For the text-containing cell, return its midpoint in (x, y) coordinate format. 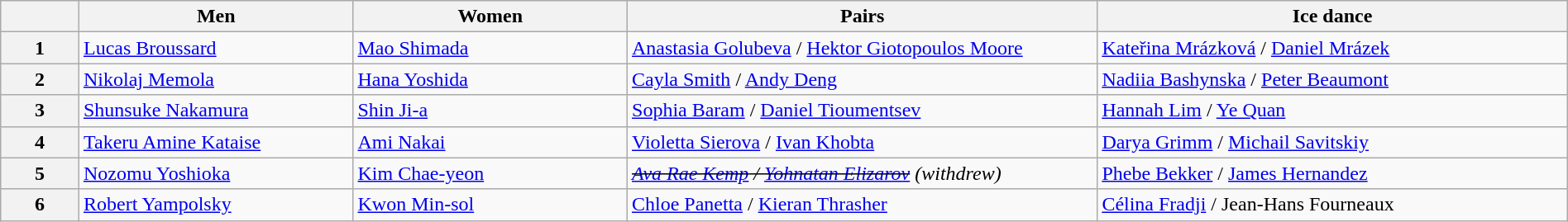
4 (40, 142)
Sophia Baram / Daniel Tioumentsev (863, 111)
Nadiia Bashynska / Peter Beaumont (1332, 79)
Kwon Min-sol (490, 205)
Cayla Smith / Andy Deng (863, 79)
Pairs (863, 17)
Darya Grimm / Michail Savitskiy (1332, 142)
Ice dance (1332, 17)
Kateřina Mrázková / Daniel Mrázek (1332, 48)
6 (40, 205)
Nozomu Yoshioka (216, 173)
Phebe Bekker / James Hernandez (1332, 173)
Women (490, 17)
Takeru Amine Kataise (216, 142)
Nikolaj Memola (216, 79)
5 (40, 173)
Hannah Lim / Ye Quan (1332, 111)
Lucas Broussard (216, 48)
Chloe Panetta / Kieran Thrasher (863, 205)
Célina Fradji / Jean-Hans Fourneaux (1332, 205)
Men (216, 17)
3 (40, 111)
Violetta Sierova / Ivan Khobta (863, 142)
Robert Yampolsky (216, 205)
Ami Nakai (490, 142)
Shunsuke Nakamura (216, 111)
Mao Shimada (490, 48)
Hana Yoshida (490, 79)
2 (40, 79)
Ava Rae Kemp / Yohnatan Elizarov (withdrew) (863, 173)
Kim Chae-yeon (490, 173)
1 (40, 48)
Anastasia Golubeva / Hektor Giotopoulos Moore (863, 48)
Shin Ji-a (490, 111)
